Capture the cell that displays the provided text and extract its (x, y) central coordinate. 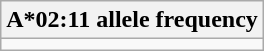
A*02:11 allele frequency (132, 20)
